Find where the given text appears and provide that cell's center as [x, y] coordinate. 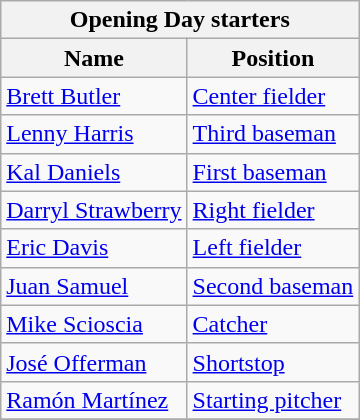
Opening Day starters [180, 20]
Center fielder [273, 96]
Left fielder [273, 248]
Ramón Martínez [94, 400]
Darryl Strawberry [94, 210]
Juan Samuel [94, 286]
Shortstop [273, 362]
Kal Daniels [94, 172]
Eric Davis [94, 248]
Starting pitcher [273, 400]
Lenny Harris [94, 134]
Right fielder [273, 210]
Mike Scioscia [94, 324]
José Offerman [94, 362]
Second baseman [273, 286]
Catcher [273, 324]
Brett Butler [94, 96]
First baseman [273, 172]
Third baseman [273, 134]
Position [273, 58]
Name [94, 58]
